Determine the [x, y] coordinate at the center of the cell enclosing the given text.  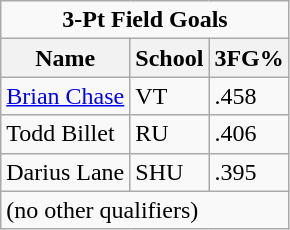
.406 [249, 134]
.458 [249, 96]
.395 [249, 172]
Todd Billet [66, 134]
VT [170, 96]
RU [170, 134]
Brian Chase [66, 96]
(no other qualifiers) [146, 210]
SHU [170, 172]
3-Pt Field Goals [146, 20]
School [170, 58]
3FG% [249, 58]
Darius Lane [66, 172]
Name [66, 58]
